Pinpoint the cell where the given text exists, returning its [X, Y] midpoint coordinate. 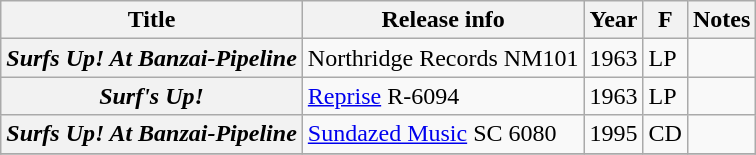
Title [152, 20]
F [665, 20]
Sundazed Music SC 6080 [443, 134]
Surf's Up! [152, 96]
Year [614, 20]
Notes [721, 20]
1995 [614, 134]
Release info [443, 20]
CD [665, 134]
Reprise R-6094 [443, 96]
Northridge Records NM101 [443, 58]
